Return (x, y) of the center of cell containing provided text 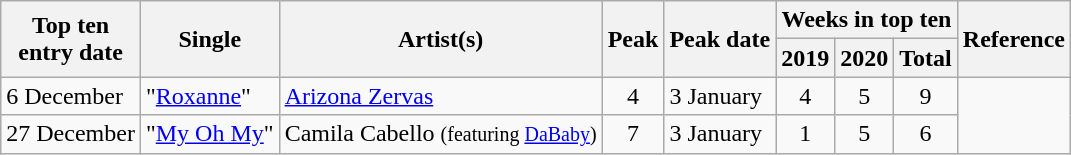
9 (926, 96)
Top tenentry date (71, 39)
Single (210, 39)
Peak date (720, 39)
7 (633, 134)
"Roxanne" (210, 96)
"My Oh My" (210, 134)
Camila Cabello (featuring DaBaby) (440, 134)
Weeks in top ten (867, 20)
Arizona Zervas (440, 96)
2019 (806, 58)
Reference (1014, 39)
1 (806, 134)
2020 (864, 58)
6 (926, 134)
Total (926, 58)
6 December (71, 96)
27 December (71, 134)
Peak (633, 39)
Artist(s) (440, 39)
